From the cell containing the given text, extract its center point as (x, y) coordinate. 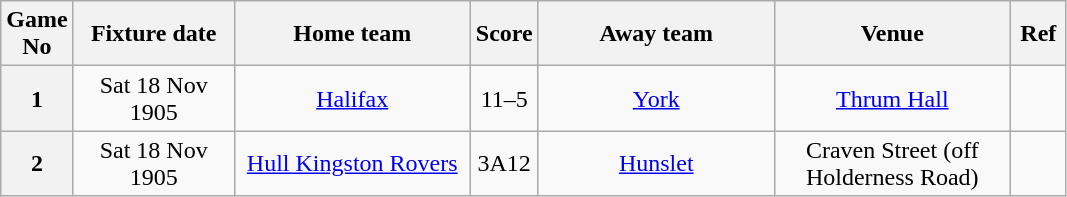
2 (37, 164)
Thrum Hall (892, 98)
Venue (892, 34)
11–5 (504, 98)
Game No (37, 34)
Halifax (352, 98)
York (656, 98)
1 (37, 98)
Score (504, 34)
Ref (1038, 34)
Away team (656, 34)
Craven Street (off Holderness Road) (892, 164)
Hunslet (656, 164)
3A12 (504, 164)
Home team (352, 34)
Hull Kingston Rovers (352, 164)
Fixture date (154, 34)
